Determine the [x, y] coordinate at the center of the cell enclosing the given text.  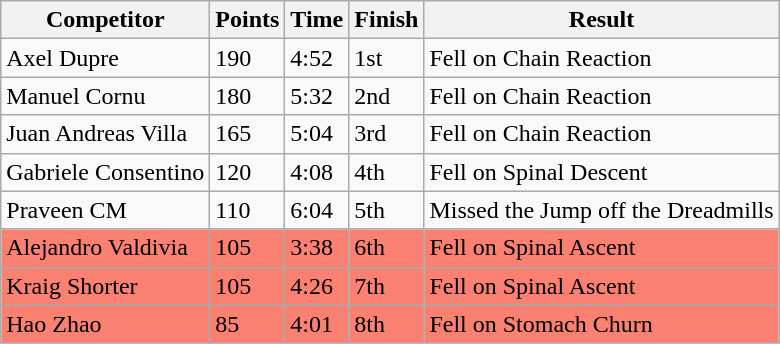
6th [386, 248]
Competitor [106, 20]
180 [248, 96]
5:04 [317, 134]
8th [386, 324]
Hao Zhao [106, 324]
Alejandro Valdivia [106, 248]
85 [248, 324]
Result [602, 20]
7th [386, 286]
Points [248, 20]
Finish [386, 20]
Axel Dupre [106, 58]
3rd [386, 134]
165 [248, 134]
Kraig Shorter [106, 286]
4:01 [317, 324]
110 [248, 210]
5:32 [317, 96]
4:08 [317, 172]
Missed the Jump off the Dreadmills [602, 210]
120 [248, 172]
6:04 [317, 210]
Gabriele Consentino [106, 172]
Time [317, 20]
Fell on Spinal Descent [602, 172]
3:38 [317, 248]
2nd [386, 96]
4th [386, 172]
5th [386, 210]
1st [386, 58]
4:26 [317, 286]
Praveen CM [106, 210]
Manuel Cornu [106, 96]
190 [248, 58]
Juan Andreas Villa [106, 134]
Fell on Stomach Churn [602, 324]
4:52 [317, 58]
